Pinpoint the cell where the given text exists, returning its [X, Y] midpoint coordinate. 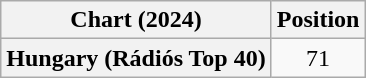
71 [318, 58]
Position [318, 20]
Chart (2024) [136, 20]
Hungary (Rádiós Top 40) [136, 58]
